Detect which cell encompasses the target text, then output its [X, Y] center coordinate. 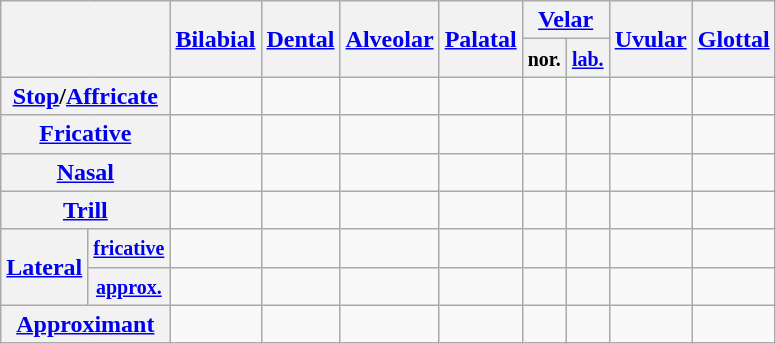
Alveolar [390, 39]
lab. [588, 58]
Fricative [86, 134]
Nasal [86, 172]
Lateral [44, 267]
Glottal [734, 39]
approx. [129, 286]
Trill [86, 210]
Uvular [650, 39]
Palatal [480, 39]
nor. [544, 58]
Bilabial [216, 39]
fricative [129, 248]
Dental [300, 39]
Velar [566, 20]
Approximant [86, 324]
Stop/Affricate [86, 96]
